Return the [x, y] coordinate for the center point of the cell that contains the specified text.  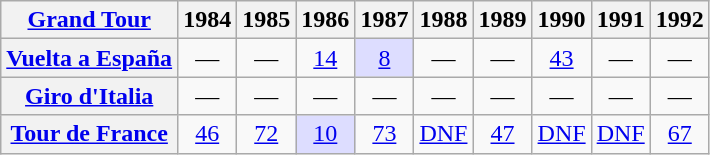
1986 [326, 20]
8 [384, 58]
43 [562, 58]
10 [326, 134]
1988 [444, 20]
1990 [562, 20]
1985 [266, 20]
Grand Tour [90, 20]
1991 [620, 20]
46 [208, 134]
Vuelta a España [90, 58]
1987 [384, 20]
14 [326, 58]
47 [502, 134]
1989 [502, 20]
72 [266, 134]
1984 [208, 20]
1992 [680, 20]
Tour de France [90, 134]
Giro d'Italia [90, 96]
73 [384, 134]
67 [680, 134]
